Locate the cell with the specified text and output its (x, y) center coordinate. 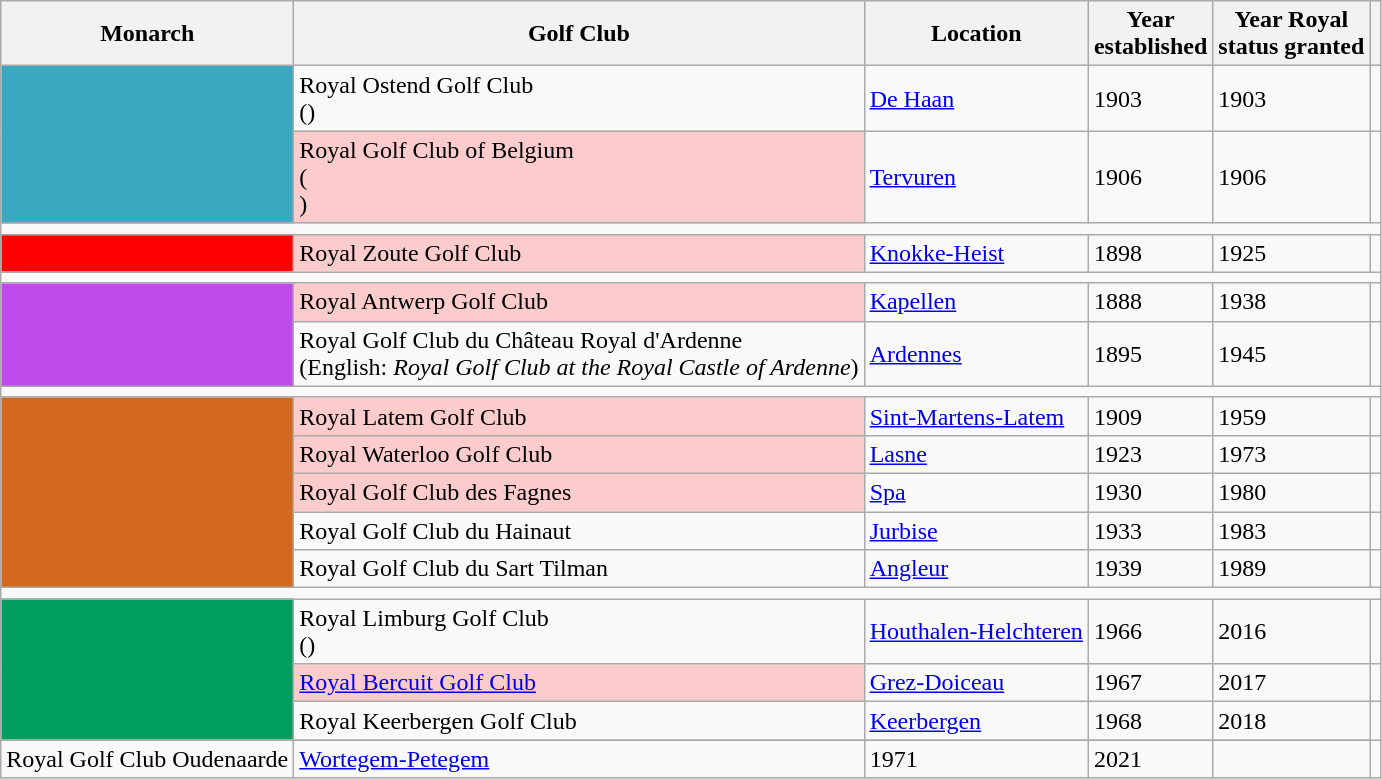
Monarch (148, 34)
2016 (1292, 632)
1895 (1150, 354)
Royal Keerbergen Golf Club (579, 721)
Royal Latem Golf Club (579, 416)
Wortegem-Petegem (579, 759)
1967 (1150, 683)
Houthalen-Helchteren (976, 632)
1939 (1150, 569)
1971 (976, 759)
Royal Golf Club des Fagnes (579, 492)
1888 (1150, 302)
1968 (1150, 721)
2021 (1150, 759)
Angleur (976, 569)
Year Royalstatus granted (1292, 34)
Ardennes (976, 354)
1973 (1292, 454)
1923 (1150, 454)
Grez-Doiceau (976, 683)
1909 (1150, 416)
Royal Antwerp Golf Club (579, 302)
Kapellen (976, 302)
1983 (1292, 531)
Royal Golf Club of Belgium() (579, 177)
Tervuren (976, 177)
Royal Waterloo Golf Club (579, 454)
Knokke-Heist (976, 253)
2017 (1292, 683)
Location (976, 34)
Spa (976, 492)
1898 (1150, 253)
Royal Golf Club du Hainaut (579, 531)
Royal Zoute Golf Club (579, 253)
Lasne (976, 454)
Yearestablished (1150, 34)
Keerbergen (976, 721)
Golf Club (579, 34)
1930 (1150, 492)
Jurbise (976, 531)
1945 (1292, 354)
Royal Golf Club Oudenaarde (148, 759)
Royal Bercuit Golf Club (579, 683)
Royal Ostend Golf Club() (579, 98)
1938 (1292, 302)
1966 (1150, 632)
De Haan (976, 98)
2018 (1292, 721)
1959 (1292, 416)
Royal Golf Club du Château Royal d'Ardenne(English: Royal Golf Club at the Royal Castle of Ardenne) (579, 354)
Sint-Martens-Latem (976, 416)
Royal Golf Club du Sart Tilman (579, 569)
1989 (1292, 569)
Royal Limburg Golf Club() (579, 632)
1980 (1292, 492)
1933 (1150, 531)
1925 (1292, 253)
